From the cell containing the given text, extract its center point as (X, Y) coordinate. 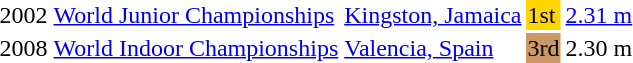
3rd (544, 48)
World Junior Championships (196, 15)
Valencia, Spain (433, 48)
World Indoor Championships (196, 48)
Kingston, Jamaica (433, 15)
1st (544, 15)
